Extract the [x, y] coordinate from the center of the cell holding the provided text.  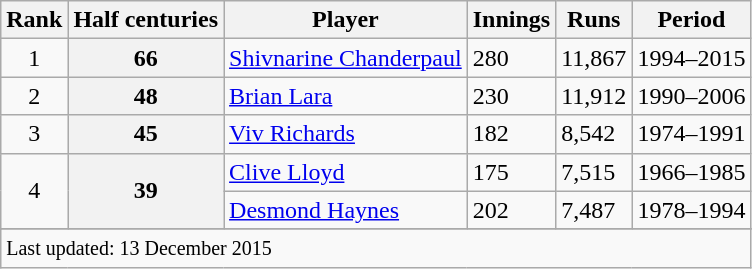
1966–1985 [692, 172]
Half centuries [146, 20]
Runs [594, 20]
1978–1994 [692, 210]
66 [146, 58]
7,487 [594, 210]
Shivnarine Chanderpaul [346, 58]
7,515 [594, 172]
1974–1991 [692, 134]
8,542 [594, 134]
202 [511, 210]
39 [146, 191]
11,912 [594, 96]
2 [34, 96]
Last updated: 13 December 2015 [376, 248]
45 [146, 134]
Desmond Haynes [346, 210]
Clive Lloyd [346, 172]
280 [511, 58]
Brian Lara [346, 96]
Rank [34, 20]
1990–2006 [692, 96]
Innings [511, 20]
3 [34, 134]
11,867 [594, 58]
48 [146, 96]
175 [511, 172]
Period [692, 20]
4 [34, 191]
230 [511, 96]
Player [346, 20]
182 [511, 134]
1994–2015 [692, 58]
1 [34, 58]
Viv Richards [346, 134]
